Provide the [x, y] coordinate of the cell's center where the given text is located.  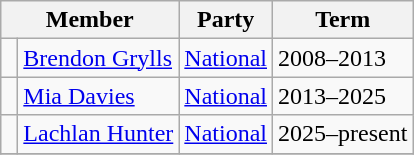
Member [90, 20]
Term [343, 20]
2013–2025 [343, 96]
Party [226, 20]
Brendon Grylls [98, 58]
2008–2013 [343, 58]
2025–present [343, 134]
Mia Davies [98, 96]
Lachlan Hunter [98, 134]
